Identify which cell holds the provided text, then report its [x, y] central coordinate. 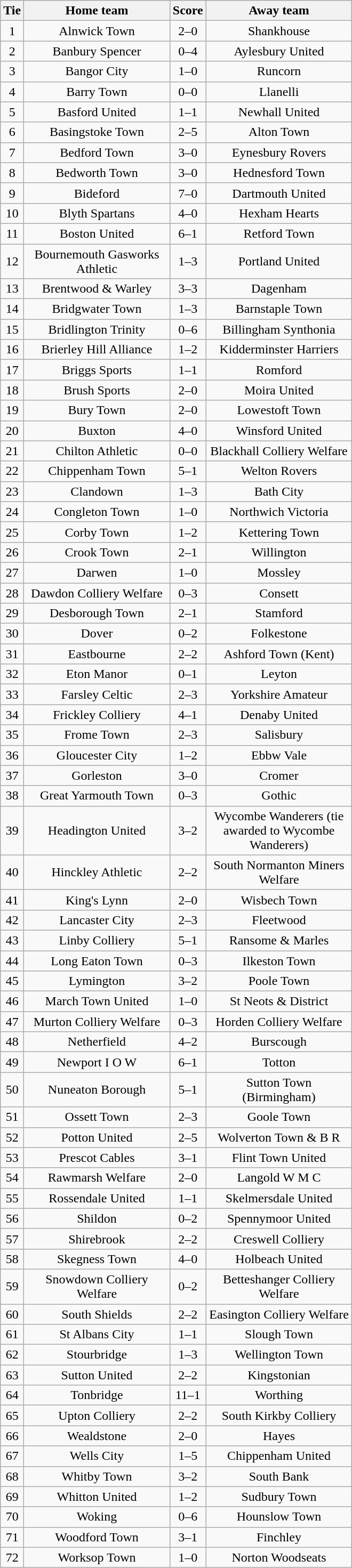
St Neots & District [279, 1001]
10 [12, 213]
Winsford United [279, 431]
Northwich Victoria [279, 512]
39 [12, 830]
Long Eaton Town [97, 961]
Brentwood & Warley [97, 289]
23 [12, 491]
Denaby United [279, 715]
Upton Colliery [97, 1416]
South Normanton Miners Welfare [279, 872]
Buxton [97, 431]
56 [12, 1218]
Hexham Hearts [279, 213]
4–2 [188, 1042]
29 [12, 613]
Dagenham [279, 289]
19 [12, 410]
67 [12, 1456]
12 [12, 261]
Cromer [279, 775]
Flint Town United [279, 1158]
41 [12, 900]
Langold W M C [279, 1178]
Wisbech Town [279, 900]
18 [12, 390]
South Kirkby Colliery [279, 1416]
South Shields [97, 1314]
Bournemouth Gasworks Athletic [97, 261]
Ransome & Marles [279, 940]
5 [12, 112]
Ilkeston Town [279, 961]
King's Lynn [97, 900]
1–5 [188, 1456]
Home team [97, 11]
Frickley Colliery [97, 715]
Billingham Synthonia [279, 329]
Bridlington Trinity [97, 329]
24 [12, 512]
Holbeach United [279, 1259]
Llanelli [279, 92]
Goole Town [279, 1117]
Hayes [279, 1436]
March Town United [97, 1001]
Boston United [97, 233]
Murton Colliery Welfare [97, 1022]
Betteshanger Colliery Welfare [279, 1287]
Poole Town [279, 981]
9 [12, 193]
Norton Woodseats [279, 1557]
Aylesbury United [279, 51]
Shankhouse [279, 31]
Wycombe Wanderers (tie awarded to Wycombe Wanderers) [279, 830]
Nuneaton Borough [97, 1089]
Ebbw Vale [279, 755]
Worthing [279, 1395]
37 [12, 775]
27 [12, 572]
Finchley [279, 1537]
2 [12, 51]
Banbury Spencer [97, 51]
Sutton Town (Birmingham) [279, 1089]
Congleton Town [97, 512]
45 [12, 981]
Totton [279, 1062]
Bridgwater Town [97, 309]
Wellington Town [279, 1355]
30 [12, 634]
Skelmersdale United [279, 1198]
59 [12, 1287]
Wolverton Town & B R [279, 1137]
46 [12, 1001]
Bury Town [97, 410]
3–3 [188, 289]
17 [12, 370]
Creswell Colliery [279, 1239]
43 [12, 940]
0–1 [188, 674]
36 [12, 755]
70 [12, 1517]
48 [12, 1042]
32 [12, 674]
Slough Town [279, 1335]
Chilton Athletic [97, 451]
Bideford [97, 193]
72 [12, 1557]
Stourbridge [97, 1355]
Lymington [97, 981]
Eton Manor [97, 674]
55 [12, 1198]
Chippenham Town [97, 471]
Desborough Town [97, 613]
Prescot Cables [97, 1158]
26 [12, 552]
Shirebrook [97, 1239]
57 [12, 1239]
Fleetwood [279, 920]
Woodford Town [97, 1537]
Gothic [279, 796]
Easington Colliery Welfare [279, 1314]
Great Yarmouth Town [97, 796]
Clandown [97, 491]
Yorkshire Amateur [279, 694]
Wells City [97, 1456]
8 [12, 173]
22 [12, 471]
68 [12, 1476]
Woking [97, 1517]
Willington [279, 552]
Hounslow Town [279, 1517]
Newhall United [279, 112]
Salisbury [279, 735]
35 [12, 735]
Dover [97, 634]
Bedford Town [97, 152]
Sudbury Town [279, 1497]
Tie [12, 11]
3 [12, 71]
42 [12, 920]
Away team [279, 11]
Rossendale United [97, 1198]
Blackhall Colliery Welfare [279, 451]
Frome Town [97, 735]
St Albans City [97, 1335]
Eynesbury Rovers [279, 152]
63 [12, 1375]
Consett [279, 593]
1 [12, 31]
Bath City [279, 491]
South Bank [279, 1476]
0–4 [188, 51]
6 [12, 132]
15 [12, 329]
Welton Rovers [279, 471]
Sutton United [97, 1375]
Eastbourne [97, 654]
Worksop Town [97, 1557]
Crook Town [97, 552]
Romford [279, 370]
7 [12, 152]
Spennymoor United [279, 1218]
58 [12, 1259]
Brush Sports [97, 390]
Kingstonian [279, 1375]
71 [12, 1537]
Skegness Town [97, 1259]
Linby Colliery [97, 940]
Netherfield [97, 1042]
Hednesford Town [279, 173]
Tonbridge [97, 1395]
Alton Town [279, 132]
61 [12, 1335]
Blyth Spartans [97, 213]
25 [12, 532]
Gorleston [97, 775]
34 [12, 715]
49 [12, 1062]
Ashford Town (Kent) [279, 654]
69 [12, 1497]
53 [12, 1158]
Potton United [97, 1137]
13 [12, 289]
38 [12, 796]
Retford Town [279, 233]
Headington United [97, 830]
Basford United [97, 112]
64 [12, 1395]
7–0 [188, 193]
Alnwick Town [97, 31]
Bangor City [97, 71]
40 [12, 872]
16 [12, 350]
Ossett Town [97, 1117]
Farsley Celtic [97, 694]
Portland United [279, 261]
Basingstoke Town [97, 132]
Newport I O W [97, 1062]
Hinckley Athletic [97, 872]
Bedworth Town [97, 173]
28 [12, 593]
Stamford [279, 613]
Wealdstone [97, 1436]
Horden Colliery Welfare [279, 1022]
20 [12, 431]
50 [12, 1089]
54 [12, 1178]
52 [12, 1137]
33 [12, 694]
Gloucester City [97, 755]
Kidderminster Harriers [279, 350]
Score [188, 11]
Folkestone [279, 634]
Rawmarsh Welfare [97, 1178]
Moira United [279, 390]
21 [12, 451]
47 [12, 1022]
14 [12, 309]
Lowestoft Town [279, 410]
Whitton United [97, 1497]
60 [12, 1314]
Brierley Hill Alliance [97, 350]
65 [12, 1416]
Chippenham United [279, 1456]
Lancaster City [97, 920]
Briggs Sports [97, 370]
Kettering Town [279, 532]
4–1 [188, 715]
11–1 [188, 1395]
Barry Town [97, 92]
Shildon [97, 1218]
62 [12, 1355]
66 [12, 1436]
44 [12, 961]
Mossley [279, 572]
Dartmouth United [279, 193]
Whitby Town [97, 1476]
Burscough [279, 1042]
11 [12, 233]
51 [12, 1117]
Corby Town [97, 532]
Barnstaple Town [279, 309]
4 [12, 92]
Darwen [97, 572]
31 [12, 654]
Runcorn [279, 71]
Leyton [279, 674]
Dawdon Colliery Welfare [97, 593]
Snowdown Colliery Welfare [97, 1287]
